Find where the given text appears and provide that cell's center as [x, y] coordinate. 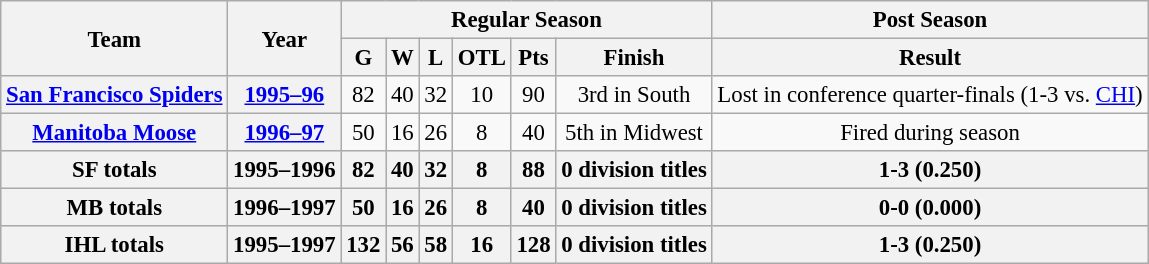
OTL [482, 58]
1996–1997 [284, 208]
Manitoba Moose [114, 133]
1995–96 [284, 95]
Team [114, 38]
Post Season [930, 20]
88 [534, 170]
L [436, 58]
1995–1997 [284, 245]
90 [534, 95]
0-0 (0.000) [930, 208]
Fired during season [930, 133]
G [364, 58]
58 [436, 245]
1995–1996 [284, 170]
128 [534, 245]
W [402, 58]
San Francisco Spiders [114, 95]
IHL totals [114, 245]
Result [930, 58]
Regular Season [526, 20]
Lost in conference quarter-finals (1-3 vs. CHI) [930, 95]
5th in Midwest [634, 133]
10 [482, 95]
56 [402, 245]
Year [284, 38]
3rd in South [634, 95]
MB totals [114, 208]
132 [364, 245]
SF totals [114, 170]
Pts [534, 58]
Finish [634, 58]
1996–97 [284, 133]
